Find where the given text appears and provide that cell's center as (X, Y) coordinate. 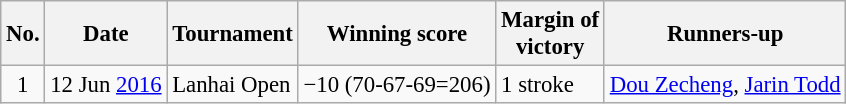
−10 (70-67-69=206) (397, 85)
Date (106, 34)
Winning score (397, 34)
Lanhai Open (232, 85)
Runners-up (724, 34)
Margin ofvictory (550, 34)
No. (23, 34)
1 (23, 85)
Dou Zecheng, Jarin Todd (724, 85)
Tournament (232, 34)
1 stroke (550, 85)
12 Jun 2016 (106, 85)
